Provide the [x, y] coordinate of the cell's center where the given text is located.  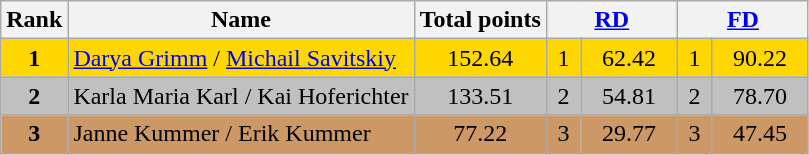
90.22 [760, 58]
78.70 [760, 96]
77.22 [480, 134]
54.81 [630, 96]
62.42 [630, 58]
Name [241, 20]
Janne Kummer / Erik Kummer [241, 134]
133.51 [480, 96]
RD [612, 20]
47.45 [760, 134]
152.64 [480, 58]
Rank [34, 20]
Total points [480, 20]
Darya Grimm / Michail Savitskiy [241, 58]
Karla Maria Karl / Kai Hoferichter [241, 96]
29.77 [630, 134]
FD [742, 20]
